Capture the cell that displays the provided text and extract its (X, Y) central coordinate. 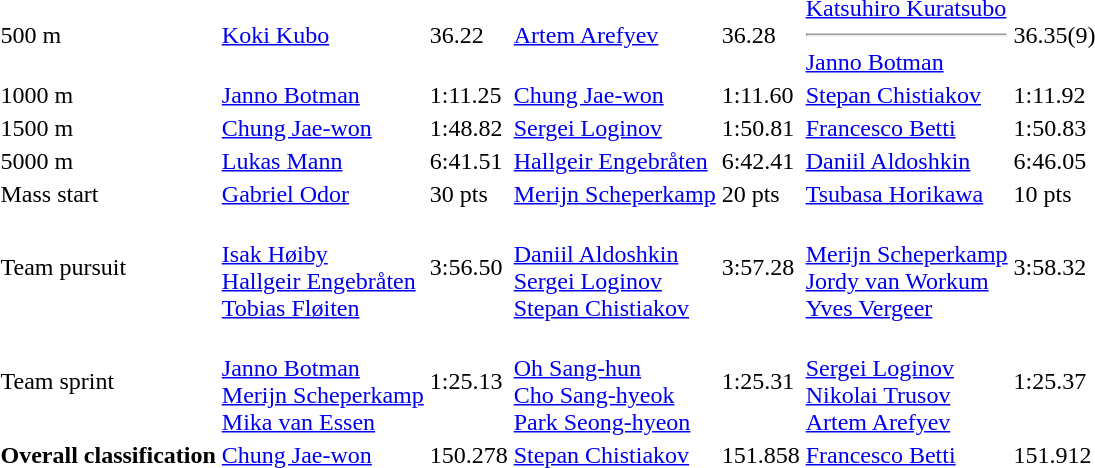
1:48.82 (468, 128)
Hallgeir Engebråten (614, 161)
1:50.81 (760, 128)
Merijn ScheperkampJordy van WorkumYves Vergeer (906, 268)
Gabriel Odor (322, 194)
Daniil AldoshkinSergei LoginovStepan Chistiakov (614, 268)
1:25.13 (468, 382)
Merijn Scheperkamp (614, 194)
30 pts (468, 194)
Sergei LoginovNikolai TrusovArtem Arefyev (906, 382)
Sergei Loginov (614, 128)
Tsubasa Horikawa (906, 194)
Oh Sang-hunCho Sang-hyeokPark Seong-hyeon (614, 382)
1:25.31 (760, 382)
1:11.60 (760, 95)
6:41.51 (468, 161)
6:42.41 (760, 161)
3:56.50 (468, 268)
Stepan Chistiakov (906, 95)
Lukas Mann (322, 161)
Daniil Aldoshkin (906, 161)
Janno Botman (322, 95)
1:11.25 (468, 95)
3:57.28 (760, 268)
Isak HøibyHallgeir EngebråtenTobias Fløiten (322, 268)
20 pts (760, 194)
Janno BotmanMerijn ScheperkampMika van Essen (322, 382)
Francesco Betti (906, 128)
